Search for the cell housing the specified text and yield its (x, y) center coordinate. 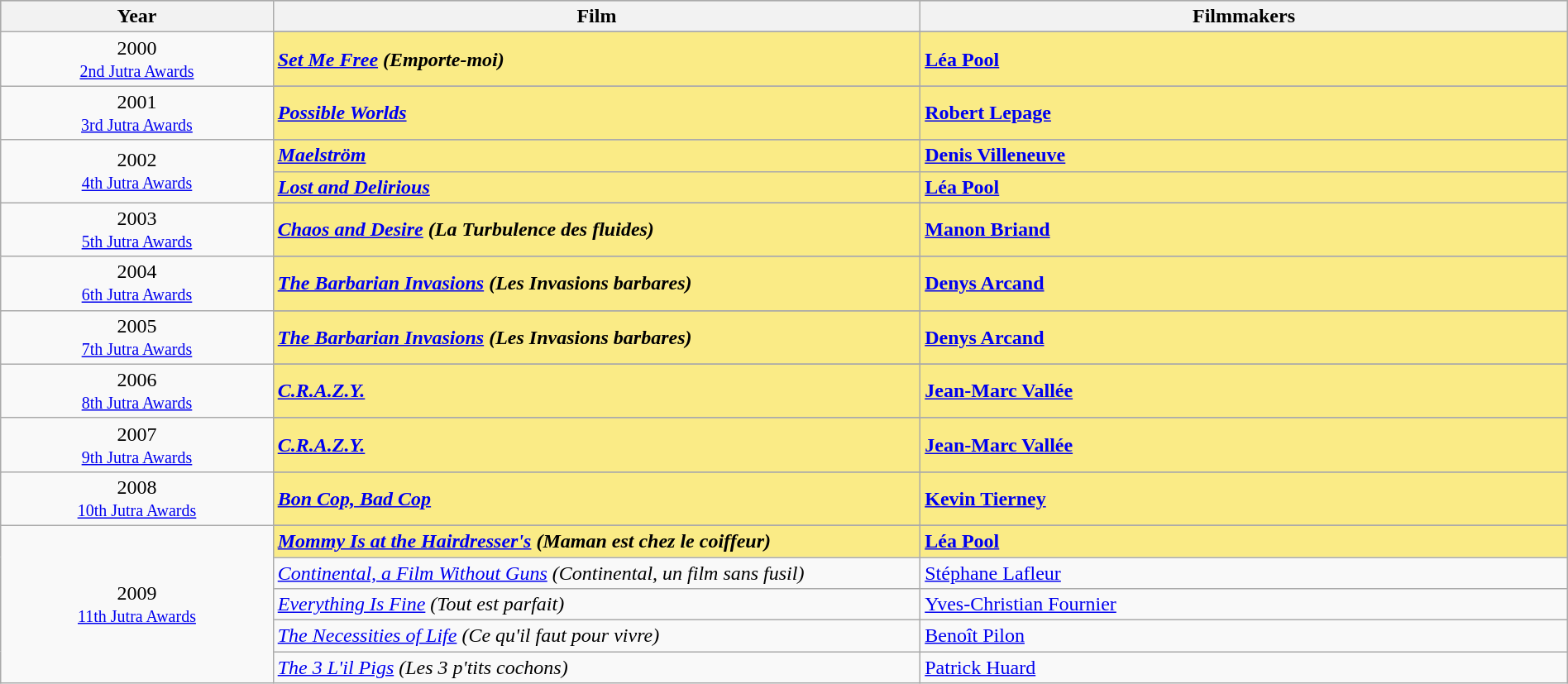
Filmmakers (1244, 17)
2006 8th Jutra Awards (137, 390)
Maelström (597, 155)
The 3 L'il Pigs (Les 3 p'tits cochons) (597, 667)
Everything Is Fine (Tout est parfait) (597, 605)
2002 4th Jutra Awards (137, 171)
Chaos and Desire (La Turbulence des fluides) (597, 230)
Robert Lepage (1244, 112)
Film (597, 17)
2004 6th Jutra Awards (137, 283)
The Necessities of Life (Ce qu'il faut pour vivre) (597, 636)
2008 10th Jutra Awards (137, 498)
2009 11th Jutra Awards (137, 604)
Possible Worlds (597, 112)
Continental, a Film Without Guns (Continental, un film sans fusil) (597, 573)
Stéphane Lafleur (1244, 573)
2003 5th Jutra Awards (137, 230)
2007 9th Jutra Awards (137, 445)
2000 2nd Jutra Awards (137, 60)
Bon Cop, Bad Cop (597, 498)
Patrick Huard (1244, 667)
Benoît Pilon (1244, 636)
2001 3rd Jutra Awards (137, 112)
2005 7th Jutra Awards (137, 337)
Lost and Delirious (597, 187)
Kevin Tierney (1244, 498)
Yves-Christian Fournier (1244, 605)
Year (137, 17)
Denis Villeneuve (1244, 155)
Mommy Is at the Hairdresser's (Maman est chez le coiffeur) (597, 541)
Manon Briand (1244, 230)
Set Me Free (Emporte-moi) (597, 60)
